Locate the cell with the specified text and output its [X, Y] center coordinate. 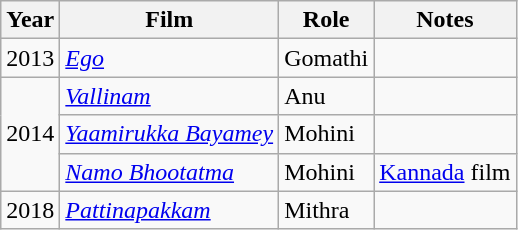
2018 [30, 210]
Pattinapakkam [170, 210]
2013 [30, 58]
Anu [326, 96]
Gomathi [326, 58]
Kannada film [445, 172]
Ego [170, 58]
2014 [30, 134]
Vallinam [170, 96]
Yaamirukka Bayamey [170, 134]
Film [170, 20]
Mithra [326, 210]
Year [30, 20]
Role [326, 20]
Namo Bhootatma [170, 172]
Notes [445, 20]
